Locate the cell with the specified text and output its [x, y] center coordinate. 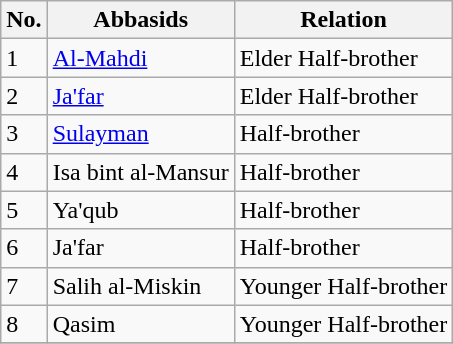
Abbasids [140, 20]
7 [24, 286]
No. [24, 20]
Al-Mahdi [140, 58]
Qasim [140, 324]
4 [24, 172]
Sulayman [140, 134]
8 [24, 324]
6 [24, 248]
5 [24, 210]
1 [24, 58]
Salih al-Miskin [140, 286]
3 [24, 134]
Isa bint al-Mansur [140, 172]
2 [24, 96]
Ya'qub [140, 210]
Relation [344, 20]
